Pinpoint the cell where the given text exists, returning its (x, y) midpoint coordinate. 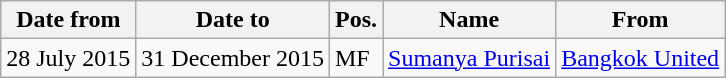
31 December 2015 (233, 58)
From (640, 20)
28 July 2015 (68, 58)
Pos. (356, 20)
Bangkok United (640, 58)
Date to (233, 20)
Date from (68, 20)
MF (356, 58)
Sumanya Purisai (470, 58)
Name (470, 20)
